Provide the [x, y] coordinate of the cell's center where the given text is located.  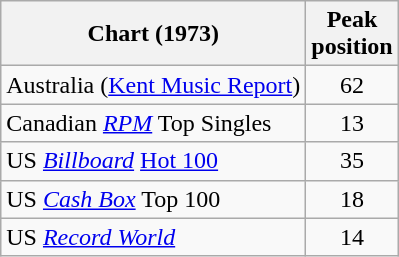
US Record World [154, 237]
Australia (Kent Music Report) [154, 85]
14 [352, 237]
62 [352, 85]
18 [352, 199]
Chart (1973) [154, 34]
US Billboard Hot 100 [154, 161]
Canadian RPM Top Singles [154, 123]
13 [352, 123]
US Cash Box Top 100 [154, 199]
35 [352, 161]
Peakposition [352, 34]
